Find where the given text appears and provide that cell's center as [x, y] coordinate. 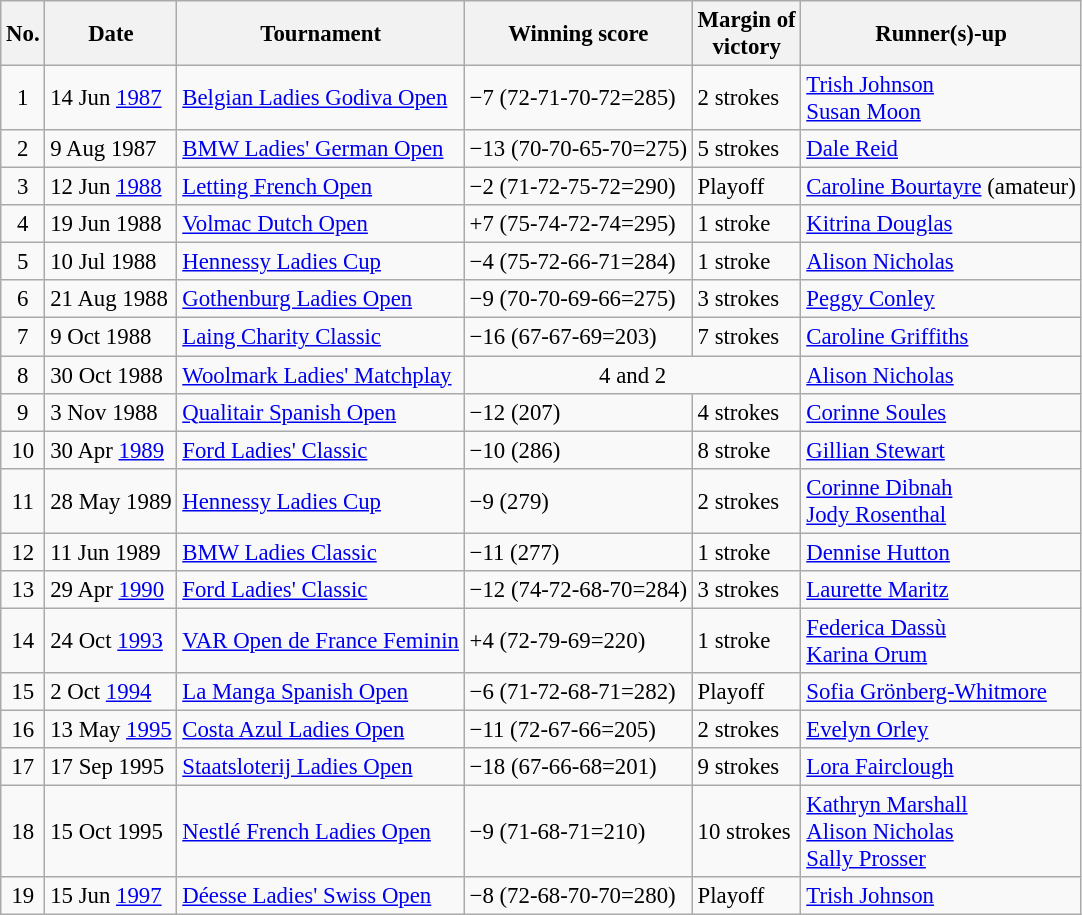
1 [23, 98]
−10 (286) [578, 450]
10 strokes [746, 832]
VAR Open de France Feminin [320, 640]
5 [23, 262]
4 and 2 [632, 375]
29 Apr 1990 [111, 590]
14 Jun 1987 [111, 98]
5 strokes [746, 149]
Gillian Stewart [941, 450]
7 strokes [746, 337]
Laurette Maritz [941, 590]
Woolmark Ladies' Matchplay [320, 375]
−7 (72-71-70-72=285) [578, 98]
3 Nov 1988 [111, 412]
16 [23, 729]
−9 (279) [578, 500]
24 Oct 1993 [111, 640]
30 Apr 1989 [111, 450]
15 [23, 692]
−12 (74-72-68-70=284) [578, 590]
Volmac Dutch Open [320, 224]
17 [23, 767]
15 Oct 1995 [111, 832]
12 [23, 552]
9 [23, 412]
Margin ofvictory [746, 34]
Peggy Conley [941, 299]
Tournament [320, 34]
9 Oct 1988 [111, 337]
Winning score [578, 34]
12 Jun 1988 [111, 187]
Date [111, 34]
Caroline Griffiths [941, 337]
No. [23, 34]
Sofia Grönberg-Whitmore [941, 692]
13 May 1995 [111, 729]
Dennise Hutton [941, 552]
−12 (207) [578, 412]
Caroline Bourtayre (amateur) [941, 187]
19 [23, 896]
Corinne Dibnah Jody Rosenthal [941, 500]
Trish Johnson [941, 896]
−16 (67-67-69=203) [578, 337]
−8 (72-68-70-70=280) [578, 896]
Belgian Ladies Godiva Open [320, 98]
+7 (75-74-72-74=295) [578, 224]
Dale Reid [941, 149]
+4 (72-79-69=220) [578, 640]
9 Aug 1987 [111, 149]
−4 (75-72-66-71=284) [578, 262]
−11 (277) [578, 552]
8 [23, 375]
BMW Ladies Classic [320, 552]
Trish Johnson Susan Moon [941, 98]
14 [23, 640]
9 strokes [746, 767]
−2 (71-72-75-72=290) [578, 187]
Federica Dassù Karina Orum [941, 640]
4 strokes [746, 412]
Lora Fairclough [941, 767]
2 Oct 1994 [111, 692]
6 [23, 299]
18 [23, 832]
Gothenburg Ladies Open [320, 299]
10 [23, 450]
Costa Azul Ladies Open [320, 729]
−18 (67-66-68=201) [578, 767]
BMW Ladies' German Open [320, 149]
11 [23, 500]
8 stroke [746, 450]
3 [23, 187]
−9 (71-68-71=210) [578, 832]
Staatsloterij Ladies Open [320, 767]
21 Aug 1988 [111, 299]
15 Jun 1997 [111, 896]
19 Jun 1988 [111, 224]
Kitrina Douglas [941, 224]
30 Oct 1988 [111, 375]
10 Jul 1988 [111, 262]
Kathryn Marshall Alison Nicholas Sally Prosser [941, 832]
−11 (72-67-66=205) [578, 729]
Déesse Ladies' Swiss Open [320, 896]
Corinne Soules [941, 412]
Letting French Open [320, 187]
−6 (71-72-68-71=282) [578, 692]
13 [23, 590]
17 Sep 1995 [111, 767]
Qualitair Spanish Open [320, 412]
−9 (70-70-69-66=275) [578, 299]
−13 (70-70-65-70=275) [578, 149]
Evelyn Orley [941, 729]
2 [23, 149]
Laing Charity Classic [320, 337]
Runner(s)-up [941, 34]
Nestlé French Ladies Open [320, 832]
7 [23, 337]
11 Jun 1989 [111, 552]
4 [23, 224]
La Manga Spanish Open [320, 692]
28 May 1989 [111, 500]
